For the text-containing cell, return its midpoint in (x, y) coordinate format. 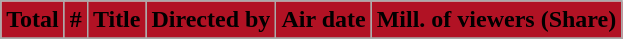
Directed by (211, 20)
Title (116, 20)
Mill. of viewers (Share) (496, 20)
Total (33, 20)
# (76, 20)
Air date (324, 20)
